Determine the [x, y] coordinate at the center of the cell enclosing the given text.  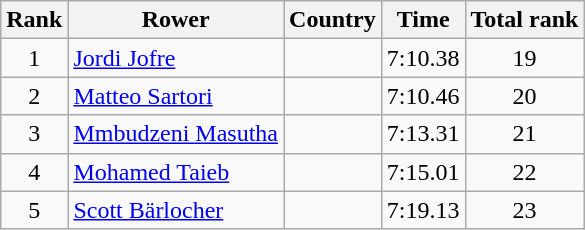
19 [524, 58]
7:10.38 [423, 58]
22 [524, 172]
7:19.13 [423, 210]
3 [34, 134]
Scott Bärlocher [176, 210]
5 [34, 210]
Jordi Jofre [176, 58]
21 [524, 134]
Mmbudzeni Masutha [176, 134]
2 [34, 96]
23 [524, 210]
Time [423, 20]
1 [34, 58]
7:15.01 [423, 172]
Total rank [524, 20]
20 [524, 96]
Mohamed Taieb [176, 172]
Country [333, 20]
7:10.46 [423, 96]
7:13.31 [423, 134]
Rank [34, 20]
4 [34, 172]
Rower [176, 20]
Matteo Sartori [176, 96]
